Return (X, Y) of the center of cell containing provided text 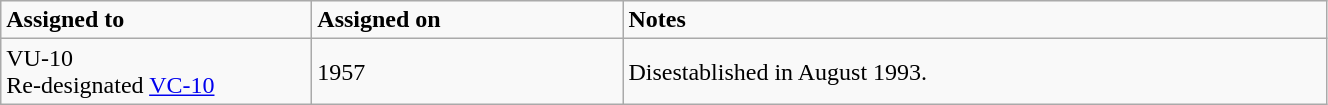
Notes (975, 20)
Disestablished in August 1993. (975, 72)
Assigned on (468, 20)
1957 (468, 72)
VU-10Re-designated VC-10 (156, 72)
Assigned to (156, 20)
